Search for the cell housing the specified text and yield its (X, Y) center coordinate. 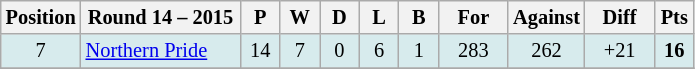
Pts (674, 17)
B (419, 17)
P (260, 17)
Northern Pride (161, 51)
Position (41, 17)
16 (674, 51)
6 (379, 51)
0 (340, 51)
For (474, 17)
Against (546, 17)
Round 14 – 2015 (161, 17)
262 (546, 51)
D (340, 17)
+21 (620, 51)
W (300, 17)
14 (260, 51)
283 (474, 51)
1 (419, 51)
L (379, 17)
Diff (620, 17)
